Determine the (X, Y) coordinate at the center of the cell enclosing the given text.  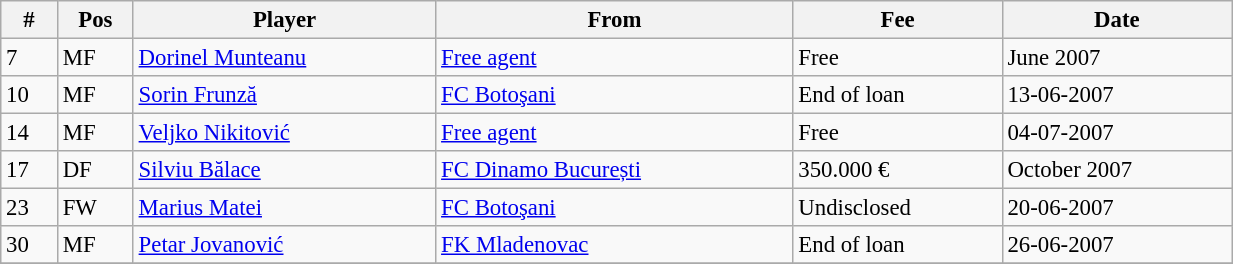
7 (30, 58)
October 2007 (1117, 170)
Undisclosed (898, 208)
26-06-2007 (1117, 245)
04-07-2007 (1117, 133)
350.000 € (898, 170)
30 (30, 245)
Fee (898, 20)
Pos (95, 20)
# (30, 20)
Date (1117, 20)
From (614, 20)
23 (30, 208)
Petar Jovanović (284, 245)
Player (284, 20)
10 (30, 95)
20-06-2007 (1117, 208)
June 2007 (1117, 58)
13-06-2007 (1117, 95)
Silviu Bălace (284, 170)
17 (30, 170)
Marius Matei (284, 208)
Sorin Frunză (284, 95)
Veljko Nikitović (284, 133)
FW (95, 208)
DF (95, 170)
FK Mladenovac (614, 245)
14 (30, 133)
FC Dinamo București (614, 170)
Dorinel Munteanu (284, 58)
